Provide the (x, y) coordinate of the cell's center where the given text is located.  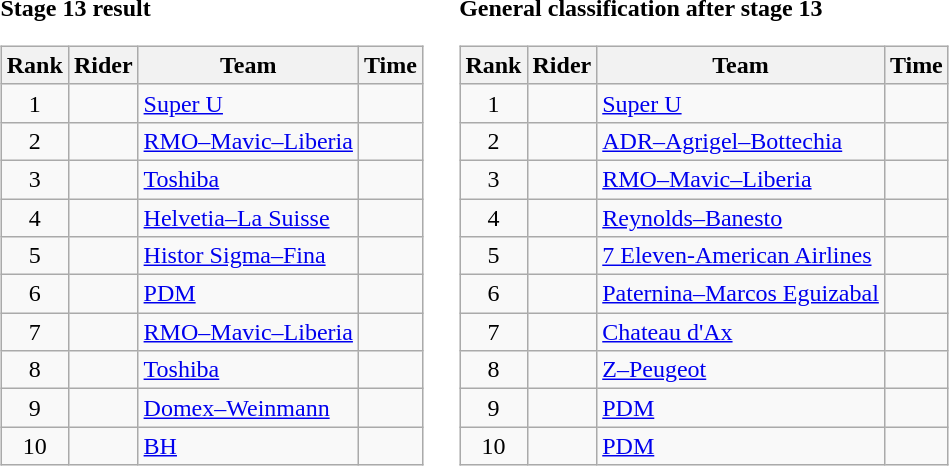
7 Eleven-American Airlines (741, 256)
Helvetia–La Suisse (248, 217)
Z–Peugeot (741, 370)
Histor Sigma–Fina (248, 256)
Paternina–Marcos Eguizabal (741, 294)
Reynolds–Banesto (741, 217)
Domex–Weinmann (248, 408)
BH (248, 446)
ADR–Agrigel–Bottechia (741, 141)
Chateau d'Ax (741, 332)
